Determine the (x, y) coordinate at the center of the cell enclosing the given text.  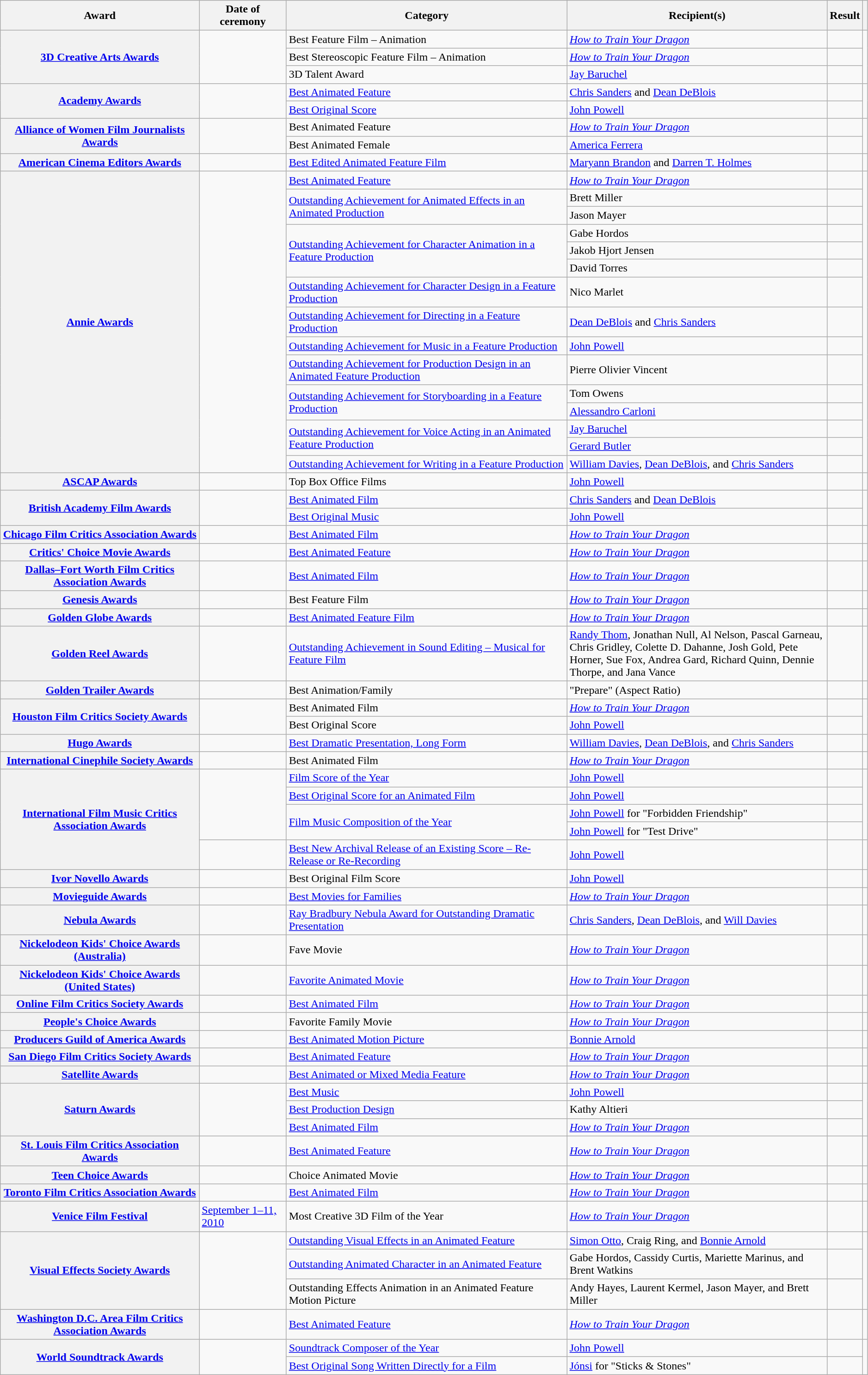
Golden Reel Awards (100, 654)
Dallas–Fort Worth Film Critics Association Awards (100, 576)
Teen Choice Awards (100, 1175)
Best Feature Film – Animation (426, 39)
David Torres (697, 268)
Best Animated Motion Picture (426, 1039)
Best Feature Film (426, 600)
Academy Awards (100, 101)
Jason Mayer (697, 215)
Visual Effects Society Awards (100, 1270)
3D Talent Award (426, 74)
Outstanding Achievement for Directing in a Feature Production (426, 322)
Outstanding Visual Effects in an Animated Feature (426, 1240)
Best Edited Animated Feature Film (426, 162)
Online Film Critics Society Awards (100, 1004)
Outstanding Achievement in Sound Editing – Musical for Feature Film (426, 654)
Alliance of Women Film Journalists Awards (100, 136)
Choice Animated Movie (426, 1175)
Houston Film Critics Society Awards (100, 716)
Outstanding Achievement for Writing in a Feature Production (426, 464)
Outstanding Achievement for Voice Acting in an Animated Feature Production (426, 438)
Favorite Family Movie (426, 1022)
Outstanding Achievement for Character Design in a Feature Production (426, 292)
San Diego Film Critics Society Awards (100, 1057)
Best Original Music (426, 517)
3D Creative Arts Awards (100, 57)
Maryann Brandon and Darren T. Holmes (697, 162)
Gabe Hordos (697, 233)
Jónsi for "Sticks & Stones" (697, 1366)
Best Animated Feature Film (426, 617)
Award (100, 16)
Fave Movie (426, 950)
Most Creative 3D Film of the Year (426, 1216)
World Soundtrack Awards (100, 1357)
Kathy Altieri (697, 1110)
Ray Bradbury Nebula Award for Outstanding Dramatic Presentation (426, 920)
Genesis Awards (100, 600)
Jakob Hjort Jensen (697, 251)
Venice Film Festival (100, 1216)
Ivor Novello Awards (100, 878)
Brett Miller (697, 197)
Gabe Hordos, Cassidy Curtis, Mariette Marinus, and Brent Watkins (697, 1264)
Pierre Olivier Vincent (697, 370)
Best Music (426, 1092)
Chicago Film Critics Association Awards (100, 534)
Andy Hayes, Laurent Kermel, Jason Mayer, and Brett Miller (697, 1294)
America Ferrera (697, 145)
Alessandro Carloni (697, 411)
Outstanding Achievement for Character Animation in a Feature Production (426, 250)
Nico Marlet (697, 292)
Washington D.C. Area Film Critics Association Awards (100, 1325)
Recipient(s) (697, 16)
Outstanding Effects Animation in an Animated Feature Motion Picture (426, 1294)
Category (426, 16)
Best Original Song Written Directly for a Film (426, 1366)
Tom Owens (697, 394)
Golden Trailer Awards (100, 690)
Best Animated or Mixed Media Feature (426, 1074)
Best Movies for Families (426, 896)
"Prepare" (Aspect Ratio) (697, 690)
People's Choice Awards (100, 1022)
Film Music Composition of the Year (426, 822)
Best Original Film Score (426, 878)
Nickelodeon Kids' Choice Awards (United States) (100, 980)
Outstanding Achievement for Storyboarding in a Feature Production (426, 402)
Best Original Score for an Animated Film (426, 795)
Nickelodeon Kids' Choice Awards (Australia) (100, 950)
Favorite Animated Movie (426, 980)
American Cinema Editors Awards (100, 162)
St. Louis Film Critics Association Awards (100, 1151)
Chris Sanders, Dean DeBlois, and Will Davies (697, 920)
Soundtrack Composer of the Year (426, 1348)
Hugo Awards (100, 743)
Critics' Choice Movie Awards (100, 552)
Movieguide Awards (100, 896)
Bonnie Arnold (697, 1039)
Saturn Awards (100, 1110)
Best Dramatic Presentation, Long Form (426, 743)
Date of ceremony (243, 16)
Gerard Butler (697, 446)
Producers Guild of America Awards (100, 1039)
September 1–11, 2010 (243, 1216)
Outstanding Achievement for Production Design in an Animated Feature Production (426, 370)
Best Production Design (426, 1110)
International Cinephile Society Awards (100, 760)
Best Animation/Family (426, 690)
Annie Awards (100, 322)
John Powell for "Forbidden Friendship" (697, 813)
British Academy Film Awards (100, 508)
Best Stereoscopic Feature Film – Animation (426, 57)
Nebula Awards (100, 920)
International Film Music Critics Association Awards (100, 820)
Simon Otto, Craig Ring, and Bonnie Arnold (697, 1240)
Result (845, 16)
ASCAP Awards (100, 481)
Top Box Office Films (426, 481)
Dean DeBlois and Chris Sanders (697, 322)
Satellite Awards (100, 1074)
Film Score of the Year (426, 778)
Best Animated Female (426, 145)
John Powell for "Test Drive" (697, 831)
Outstanding Animated Character in an Animated Feature (426, 1264)
Toronto Film Critics Association Awards (100, 1192)
Best New Archival Release of an Existing Score – Re-Release or Re-Recording (426, 855)
Outstanding Achievement for Music in a Feature Production (426, 346)
Golden Globe Awards (100, 617)
Outstanding Achievement for Animated Effects in an Animated Production (426, 206)
